Scan for the cell matching the given text and deliver its [X, Y] coordinate at center. 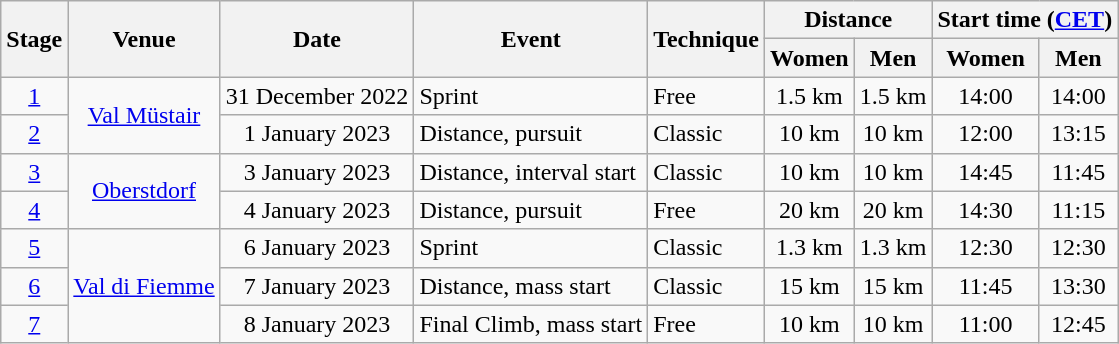
4 [34, 210]
1 [34, 96]
Technique [706, 39]
6 [34, 286]
Date [317, 39]
Final Climb, mass start [531, 324]
7 [34, 324]
Event [531, 39]
12:45 [1078, 324]
2 [34, 134]
1 January 2023 [317, 134]
Oberstdorf [144, 191]
4 January 2023 [317, 210]
6 January 2023 [317, 248]
11:15 [1078, 210]
3 January 2023 [317, 172]
Start time (CET) [1025, 20]
13:30 [1078, 286]
12:00 [986, 134]
14:45 [986, 172]
Distance, mass start [531, 286]
8 January 2023 [317, 324]
Venue [144, 39]
7 January 2023 [317, 286]
3 [34, 172]
13:15 [1078, 134]
11:00 [986, 324]
Distance, interval start [531, 172]
Val Müstair [144, 115]
14:30 [986, 210]
31 December 2022 [317, 96]
Distance [848, 20]
5 [34, 248]
Val di Fiemme [144, 286]
Stage [34, 39]
